Detect which cell encompasses the target text, then output its (x, y) center coordinate. 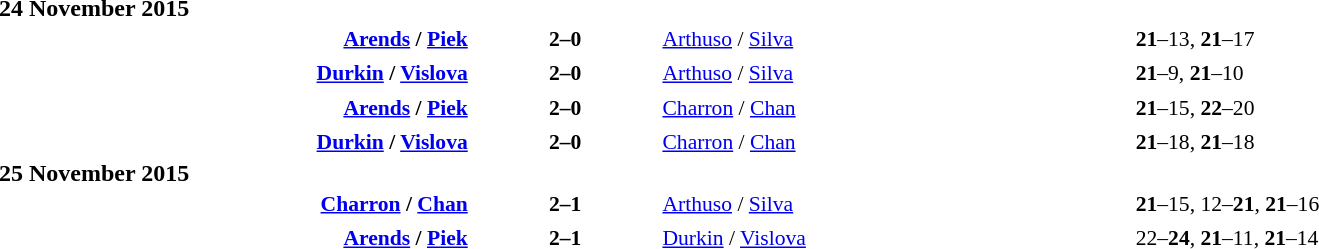
2–1 (566, 204)
